For the text-containing cell, return its midpoint in [X, Y] coordinate format. 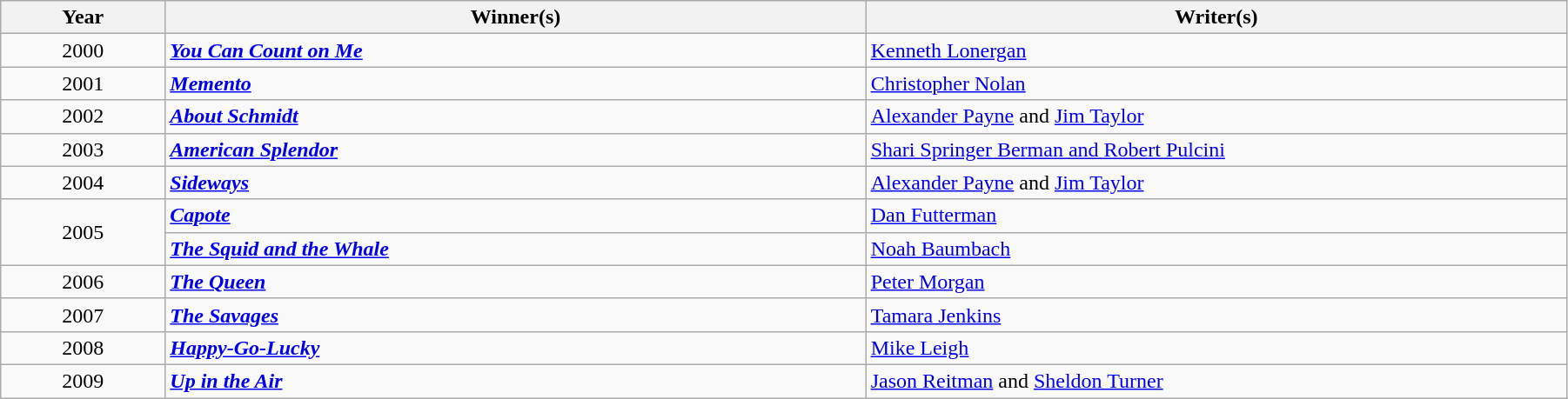
Happy-Go-Lucky [515, 348]
The Savages [515, 315]
Winner(s) [515, 17]
Peter Morgan [1216, 282]
2002 [84, 116]
Kenneth Lonergan [1216, 50]
2003 [84, 150]
The Queen [515, 282]
Shari Springer Berman and Robert Pulcini [1216, 150]
Sideways [515, 183]
Noah Baumbach [1216, 249]
2006 [84, 282]
Jason Reitman and Sheldon Turner [1216, 381]
Memento [515, 83]
2001 [84, 83]
Capote [515, 216]
Christopher Nolan [1216, 83]
2004 [84, 183]
About Schmidt [515, 116]
2007 [84, 315]
Dan Futterman [1216, 216]
Mike Leigh [1216, 348]
Up in the Air [515, 381]
2005 [84, 232]
Writer(s) [1216, 17]
Year [84, 17]
Tamara Jenkins [1216, 315]
2009 [84, 381]
The Squid and the Whale [515, 249]
American Splendor [515, 150]
2008 [84, 348]
2000 [84, 50]
You Can Count on Me [515, 50]
